Return the [x, y] coordinate for the center point of the cell that contains the specified text.  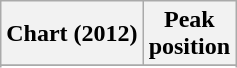
Chart (2012) [72, 34]
Peakposition [189, 34]
